Identify which cell holds the provided text, then report its (x, y) central coordinate. 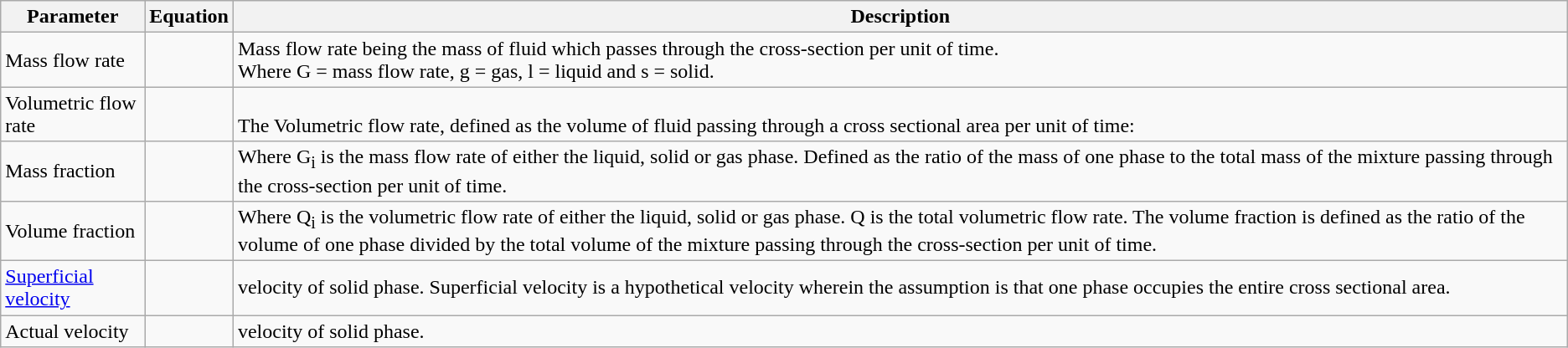
velocity of solid phase. (900, 331)
Parameter (73, 17)
Mass flow rate (73, 60)
Description (900, 17)
Volume fraction (73, 231)
Equation (189, 17)
The Volumetric flow rate, defined as the volume of fluid passing through a cross sectional area per unit of time: (900, 114)
Mass fraction (73, 171)
Volumetric flow rate (73, 114)
Superficial velocity (73, 288)
Actual velocity (73, 331)
